Return the [X, Y] coordinate for the center point of the cell that contains the specified text.  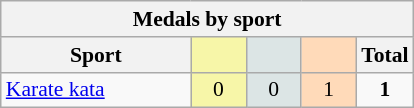
Total [384, 55]
Sport [96, 55]
Medals by sport [208, 19]
Karate kata [96, 90]
